Detect which cell encompasses the target text, then output its (x, y) center coordinate. 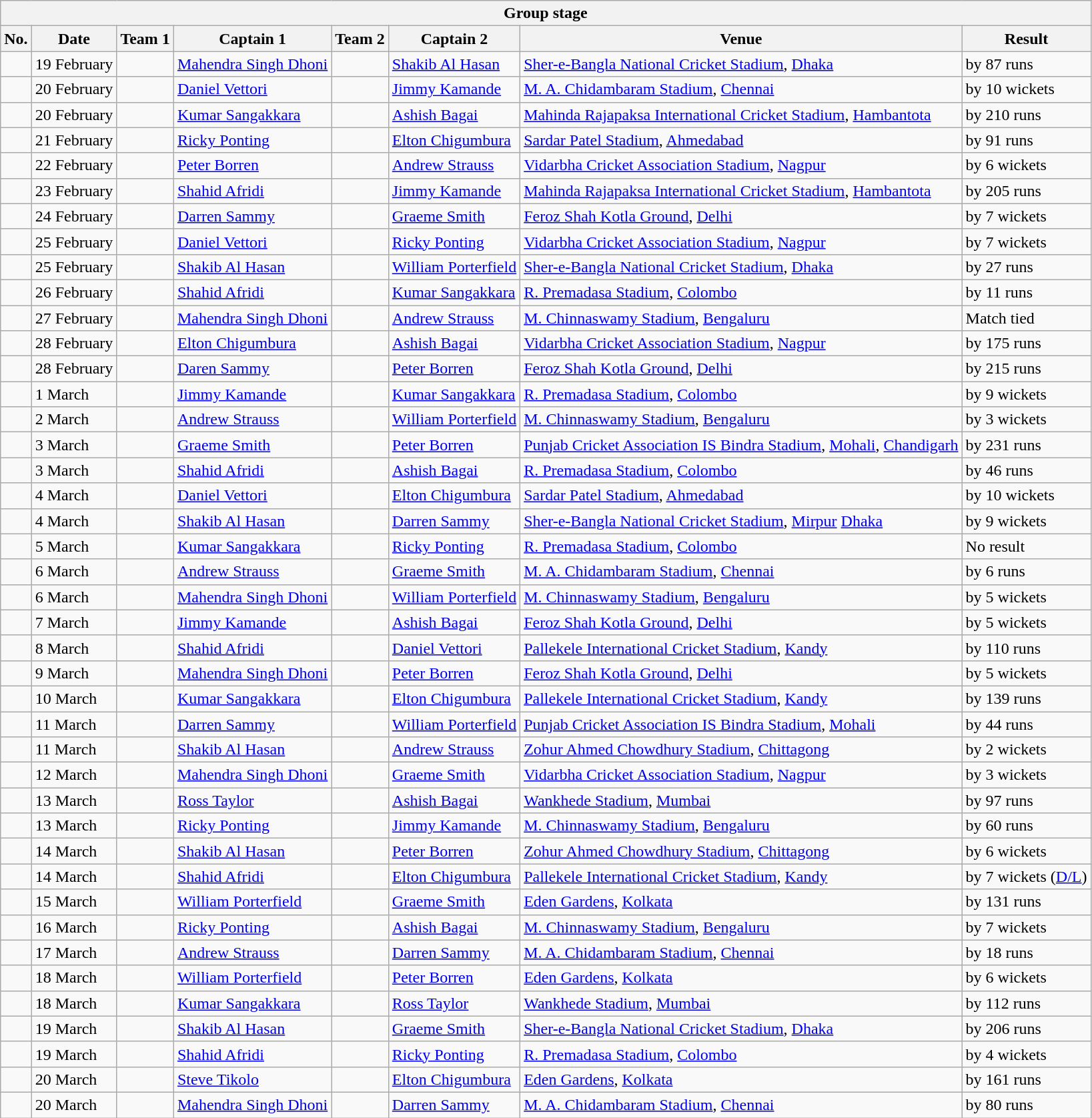
12 March (74, 775)
Steve Tikolo (252, 1079)
8 March (74, 648)
Venue (741, 39)
16 March (74, 927)
No result (1026, 546)
23 February (74, 191)
by 7 wickets (D/L) (1026, 877)
by 6 runs (1026, 572)
by 46 runs (1026, 470)
by 215 runs (1026, 369)
21 February (74, 140)
17 March (74, 953)
26 February (74, 292)
by 231 runs (1026, 445)
by 112 runs (1026, 1003)
Group stage (546, 13)
by 4 wickets (1026, 1054)
Date (74, 39)
Team 1 (145, 39)
22 February (74, 165)
by 91 runs (1026, 140)
24 February (74, 216)
by 139 runs (1026, 698)
by 110 runs (1026, 648)
by 44 runs (1026, 724)
7 March (74, 622)
by 60 runs (1026, 826)
by 161 runs (1026, 1079)
by 131 runs (1026, 902)
by 97 runs (1026, 800)
by 206 runs (1026, 1029)
Punjab Cricket Association IS Bindra Stadium, Mohali (741, 724)
9 March (74, 673)
by 27 runs (1026, 267)
Match tied (1026, 318)
No. (16, 39)
15 March (74, 902)
by 11 runs (1026, 292)
by 87 runs (1026, 64)
10 March (74, 698)
Daren Sammy (252, 369)
Result (1026, 39)
by 210 runs (1026, 115)
by 205 runs (1026, 191)
27 February (74, 318)
19 February (74, 64)
by 175 runs (1026, 344)
Captain 2 (454, 39)
5 March (74, 546)
Punjab Cricket Association IS Bindra Stadium, Mohali, Chandigarh (741, 445)
Captain 1 (252, 39)
Team 2 (360, 39)
1 March (74, 394)
by 18 runs (1026, 953)
by 2 wickets (1026, 750)
2 March (74, 420)
Sher-e-Bangla National Cricket Stadium, Mirpur Dhaka (741, 521)
by 80 runs (1026, 1105)
